Search for the cell housing the specified text and yield its (X, Y) center coordinate. 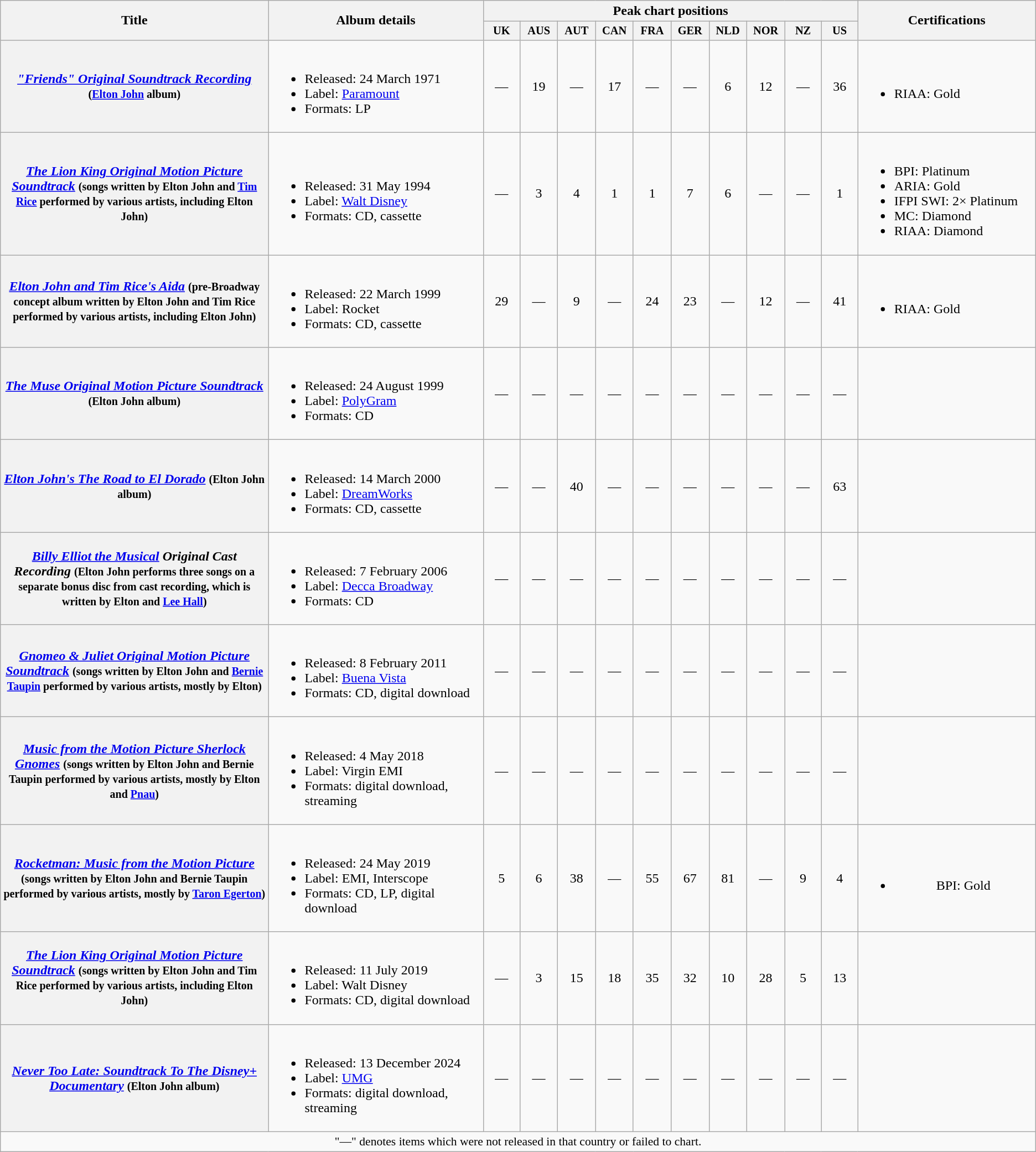
36 (840, 86)
67 (690, 878)
Released: 24 March 1971Label: ParamountFormats: LP (376, 86)
Released: 7 February 2006Label: Decca BroadwayFormats: CD (376, 579)
Released: 4 May 2018Label: Virgin EMIFormats: digital download, streaming (376, 771)
Elton John's The Road to El Dorado (Elton John album) (134, 486)
FRA (652, 31)
55 (652, 878)
41 (840, 301)
13 (840, 978)
17 (614, 86)
35 (652, 978)
AUS (539, 31)
40 (577, 486)
"—" denotes items which were not released in that country or failed to chart. (518, 1141)
Never Too Late: Soundtrack To The Disney+ Documentary (Elton John album) (134, 1078)
Released: 14 March 2000Label: DreamWorksFormats: CD, cassette (376, 486)
32 (690, 978)
Peak chart positions (671, 11)
28 (766, 978)
63 (840, 486)
Released: 13 December 2024Label: UMGFormats: digital download, streaming (376, 1078)
GER (690, 31)
AUT (577, 31)
38 (577, 878)
18 (614, 978)
Gnomeo & Juliet Original Motion Picture Soundtrack (songs written by Elton John and Bernie Taupin performed by various artists, mostly by Elton) (134, 671)
Released: 11 July 2019Label: Walt DisneyFormats: CD, digital download (376, 978)
15 (577, 978)
Certifications (946, 20)
US (840, 31)
10 (728, 978)
"Friends" Original Soundtrack Recording (Elton John album) (134, 86)
Album details (376, 20)
CAN (614, 31)
Released: 22 March 1999Label: RocketFormats: CD, cassette (376, 301)
BPI: Gold (946, 878)
23 (690, 301)
81 (728, 878)
29 (501, 301)
Released: 8 February 2011Label: Buena VistaFormats: CD, digital download (376, 671)
7 (690, 194)
Released: 24 May 2019Label: EMI, InterscopeFormats: CD, LP, digital download (376, 878)
19 (539, 86)
Title (134, 20)
NLD (728, 31)
NZ (803, 31)
BPI: PlatinumARIA: GoldIFPI SWI: 2× PlatinumMC: DiamondRIAA: Diamond (946, 194)
Elton John and Tim Rice's Aida (pre-Broadway concept album written by Elton John and Tim Rice performed by various artists, including Elton John) (134, 301)
UK (501, 31)
NOR (766, 31)
Music from the Motion Picture Sherlock Gnomes (songs written by Elton John and Bernie Taupin performed by various artists, mostly by Elton and Pnau) (134, 771)
Rocketman: Music from the Motion Picture (songs written by Elton John and Bernie Taupin performed by various artists, mostly by Taron Egerton) (134, 878)
Released: 24 August 1999Label: PolyGramFormats: CD (376, 394)
24 (652, 301)
The Muse Original Motion Picture Soundtrack (Elton John album) (134, 394)
Released: 31 May 1994Label: Walt DisneyFormats: CD, cassette (376, 194)
